Locate the cell with the specified text and output its [x, y] center coordinate. 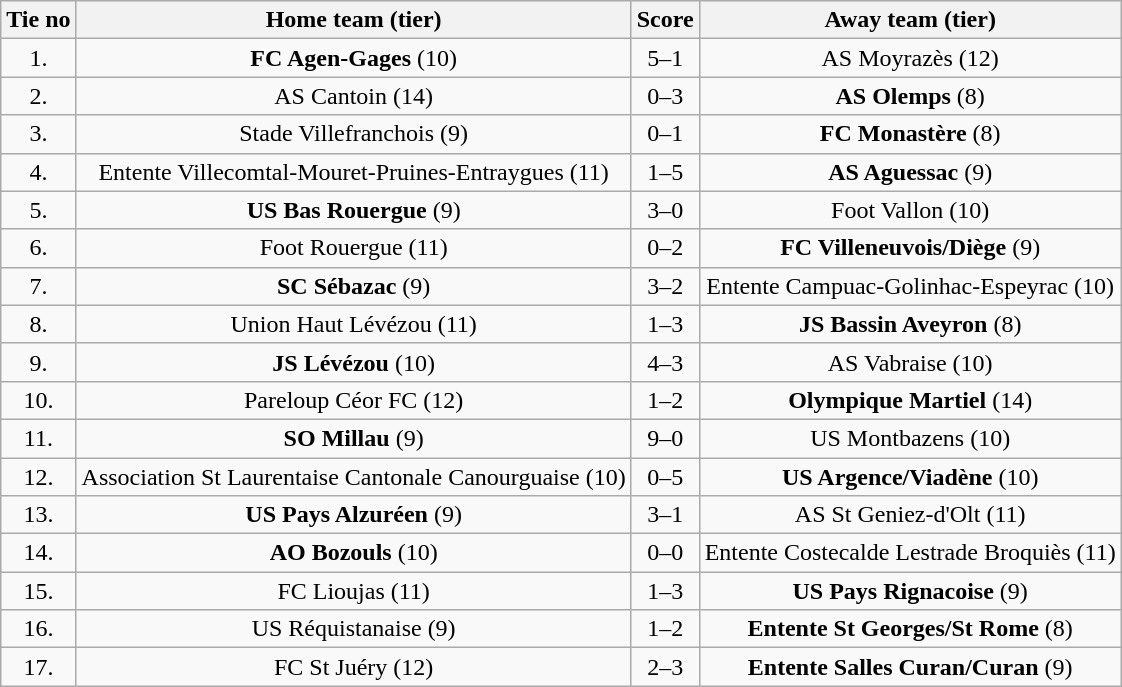
Association St Laurentaise Cantonale Canourguaise (10) [354, 477]
0–5 [665, 477]
Entente Salles Curan/Curan (9) [910, 667]
Union Haut Lévézou (11) [354, 324]
AS Moyrazès (12) [910, 58]
Away team (tier) [910, 20]
Entente Villecomtal-Mouret-Pruines-Entraygues (11) [354, 172]
Foot Vallon (10) [910, 210]
JS Bassin Aveyron (8) [910, 324]
Pareloup Céor FC (12) [354, 400]
6. [38, 248]
10. [38, 400]
Entente Campuac-Golinhac-Espeyrac (10) [910, 286]
Score [665, 20]
13. [38, 515]
Entente St Georges/St Rome (8) [910, 629]
AS Vabraise (10) [910, 362]
FC St Juéry (12) [354, 667]
3–1 [665, 515]
Stade Villefranchois (9) [354, 134]
SO Millau (9) [354, 438]
1–5 [665, 172]
9–0 [665, 438]
US Pays Rignacoise (9) [910, 591]
0–0 [665, 553]
0–1 [665, 134]
12. [38, 477]
2–3 [665, 667]
5. [38, 210]
8. [38, 324]
JS Lévézou (10) [354, 362]
US Montbazens (10) [910, 438]
AS Olemps (8) [910, 96]
3–0 [665, 210]
16. [38, 629]
0–2 [665, 248]
Home team (tier) [354, 20]
14. [38, 553]
AS Cantoin (14) [354, 96]
1. [38, 58]
US Pays Alzuréen (9) [354, 515]
AS St Geniez-d'Olt (11) [910, 515]
Entente Costecalde Lestrade Broquiès (11) [910, 553]
0–3 [665, 96]
Tie no [38, 20]
AO Bozouls (10) [354, 553]
11. [38, 438]
3. [38, 134]
US Réquistanaise (9) [354, 629]
SC Sébazac (9) [354, 286]
US Argence/Viadène (10) [910, 477]
FC Lioujas (11) [354, 591]
2. [38, 96]
US Bas Rouergue (9) [354, 210]
5–1 [665, 58]
15. [38, 591]
7. [38, 286]
FC Monastère (8) [910, 134]
AS Aguessac (9) [910, 172]
FC Agen-Gages (10) [354, 58]
Olympique Martiel (14) [910, 400]
FC Villeneuvois/Diège (9) [910, 248]
4. [38, 172]
9. [38, 362]
4–3 [665, 362]
Foot Rouergue (11) [354, 248]
17. [38, 667]
3–2 [665, 286]
